Identify which cell holds the provided text, then report its (x, y) central coordinate. 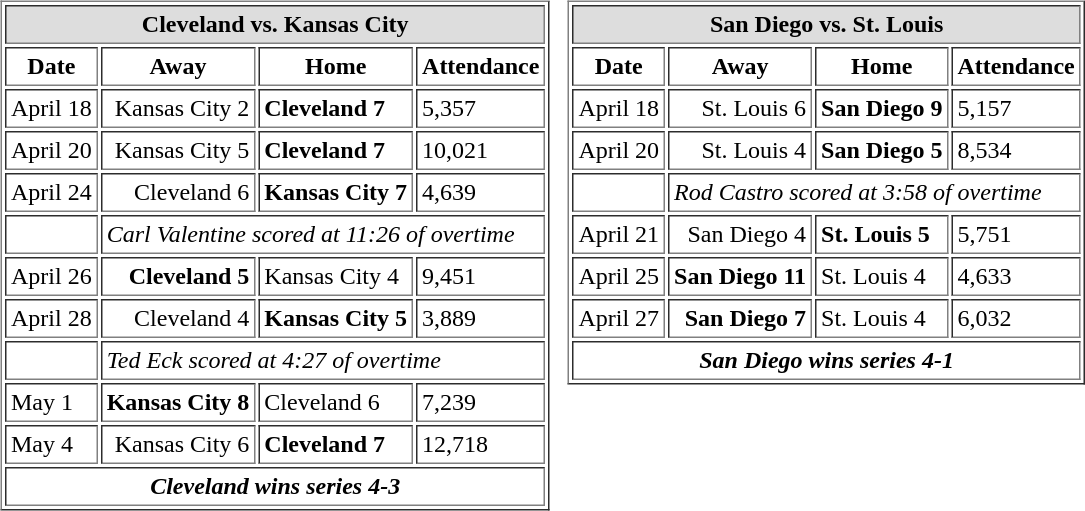
San Diego 11 (740, 276)
5,357 (480, 108)
3,889 (480, 318)
8,534 (1016, 150)
San Diego 5 (882, 150)
Cleveland vs. Kansas City (275, 24)
May 4 (52, 444)
9,451 (480, 276)
Kansas City 2 (178, 108)
May 1 (52, 402)
San Diego 9 (882, 108)
7,239 (480, 402)
10,021 (480, 150)
Carl Valentine scored at 11:26 of overtime (324, 234)
April 21 (618, 234)
Cleveland 4 (178, 318)
Kansas City 6 (178, 444)
April 27 (618, 318)
April 26 (52, 276)
12,718 (480, 444)
4,633 (1016, 276)
April 24 (52, 192)
5,157 (1016, 108)
Ted Eck scored at 4:27 of overtime (324, 360)
Kansas City 4 (336, 276)
April 25 (618, 276)
San Diego 7 (740, 318)
Cleveland wins series 4-3 (275, 486)
St. Louis 5 (882, 234)
4,639 (480, 192)
Kansas City 7 (336, 192)
St. Louis 6 (740, 108)
Cleveland 5 (178, 276)
5,751 (1016, 234)
San Diego 4 (740, 234)
6,032 (1016, 318)
San Diego vs. St. Louis (826, 24)
April 28 (52, 318)
Rod Castro scored at 3:58 of overtime (874, 192)
Kansas City 8 (178, 402)
San Diego wins series 4-1 (826, 360)
